From the cell containing the given text, extract its center point as (x, y) coordinate. 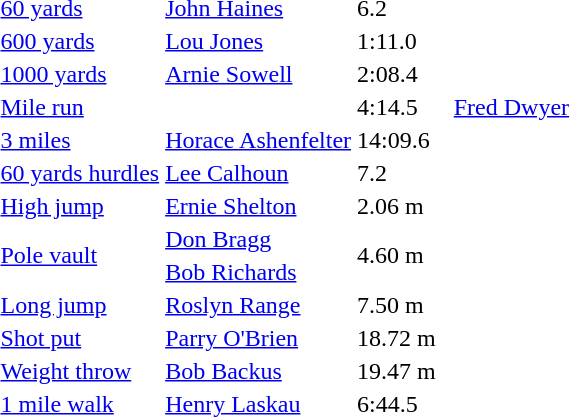
2:08.4 (397, 74)
4.60 m (397, 256)
Lee Calhoun (258, 173)
4:14.5 (397, 107)
1:11.0 (397, 41)
19.47 m (397, 371)
Bob Backus (258, 371)
Arnie Sowell (258, 74)
7.50 m (397, 305)
18.72 m (397, 338)
Ernie Shelton (258, 206)
7.2 (397, 173)
Don Bragg (258, 239)
Fred Dwyer (511, 107)
Lou Jones (258, 41)
14:09.6 (397, 140)
2.06 m (397, 206)
Bob Richards (258, 272)
Parry O'Brien (258, 338)
Horace Ashenfelter (258, 140)
Roslyn Range (258, 305)
